Find where the given text appears and provide that cell's center as (X, Y) coordinate. 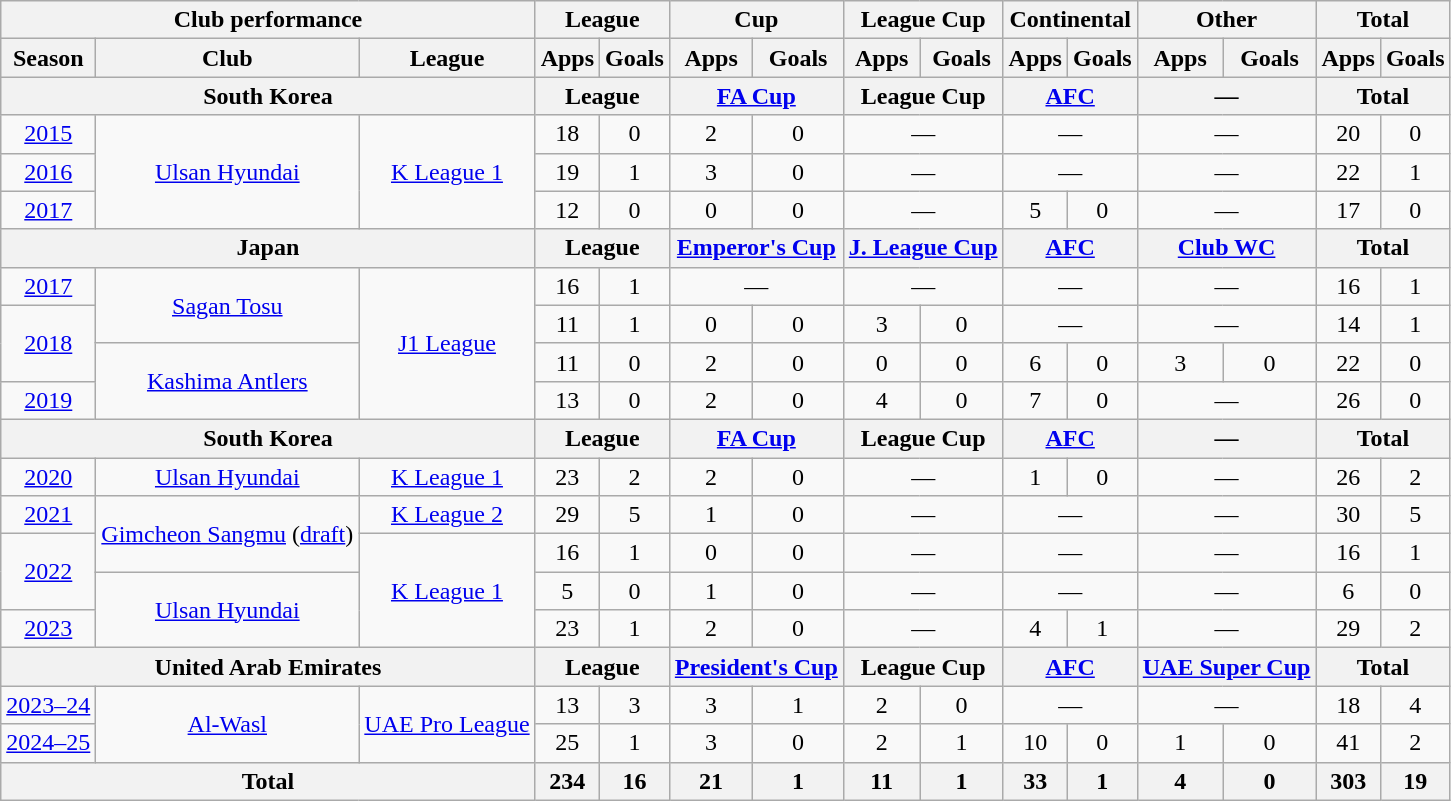
25 (567, 743)
Gimcheon Sangmu (draft) (228, 534)
J. League Cup (923, 248)
2023–24 (48, 705)
303 (1348, 781)
21 (711, 781)
2015 (48, 134)
J1 League (447, 343)
Al-Wasl (228, 724)
2024–25 (48, 743)
10 (1035, 743)
Season (48, 58)
Kashima Antlers (228, 381)
2022 (48, 572)
United Arab Emirates (268, 667)
14 (1348, 324)
234 (567, 781)
41 (1348, 743)
17 (1348, 210)
Emperor's Cup (756, 248)
12 (567, 210)
Continental (1070, 20)
Cup (756, 20)
2021 (48, 515)
Club WC (1226, 248)
Japan (268, 248)
Club (228, 58)
2020 (48, 477)
UAE Pro League (447, 724)
7 (1035, 400)
Sagan Tosu (228, 305)
Other (1226, 20)
2018 (48, 343)
2019 (48, 400)
30 (1348, 515)
2016 (48, 172)
President's Cup (756, 667)
UAE Super Cup (1226, 667)
20 (1348, 134)
Club performance (268, 20)
K League 2 (447, 515)
33 (1035, 781)
2023 (48, 629)
